Detect which cell encompasses the target text, then output its [x, y] center coordinate. 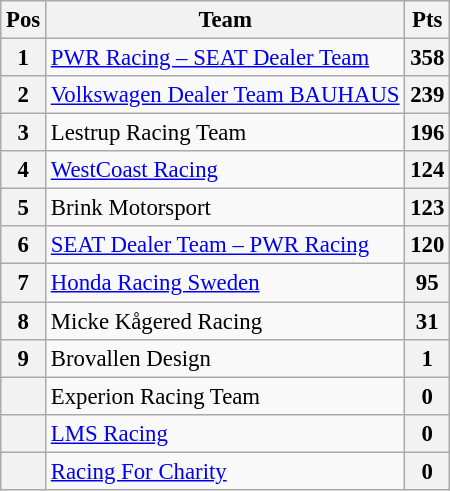
5 [24, 208]
PWR Racing – SEAT Dealer Team [226, 58]
4 [24, 170]
Racing For Charity [226, 471]
LMS Racing [226, 433]
196 [428, 133]
2 [24, 95]
6 [24, 245]
Brovallen Design [226, 358]
Honda Racing Sweden [226, 283]
3 [24, 133]
Team [226, 20]
Brink Motorsport [226, 208]
Volkswagen Dealer Team BAUHAUS [226, 95]
8 [24, 321]
95 [428, 283]
Pos [24, 20]
Pts [428, 20]
31 [428, 321]
WestCoast Racing [226, 170]
9 [24, 358]
120 [428, 245]
7 [24, 283]
Experion Racing Team [226, 396]
Micke Kågered Racing [226, 321]
SEAT Dealer Team – PWR Racing [226, 245]
Lestrup Racing Team [226, 133]
123 [428, 208]
124 [428, 170]
358 [428, 58]
239 [428, 95]
